Find where the given text appears and provide that cell's center as [x, y] coordinate. 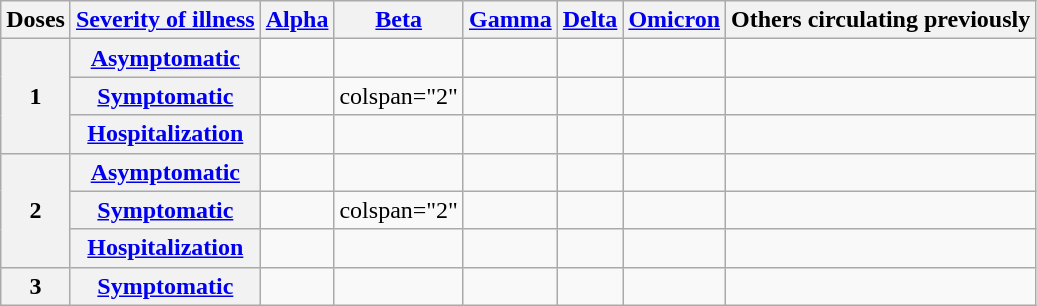
3 [36, 286]
2 [36, 210]
Omicron [674, 20]
1 [36, 96]
Others circulating previously [881, 20]
Gamma [510, 20]
Severity of illness [165, 20]
Alpha [297, 20]
Delta [590, 20]
Doses [36, 20]
Beta [399, 20]
